Capture the cell that displays the provided text and extract its (x, y) central coordinate. 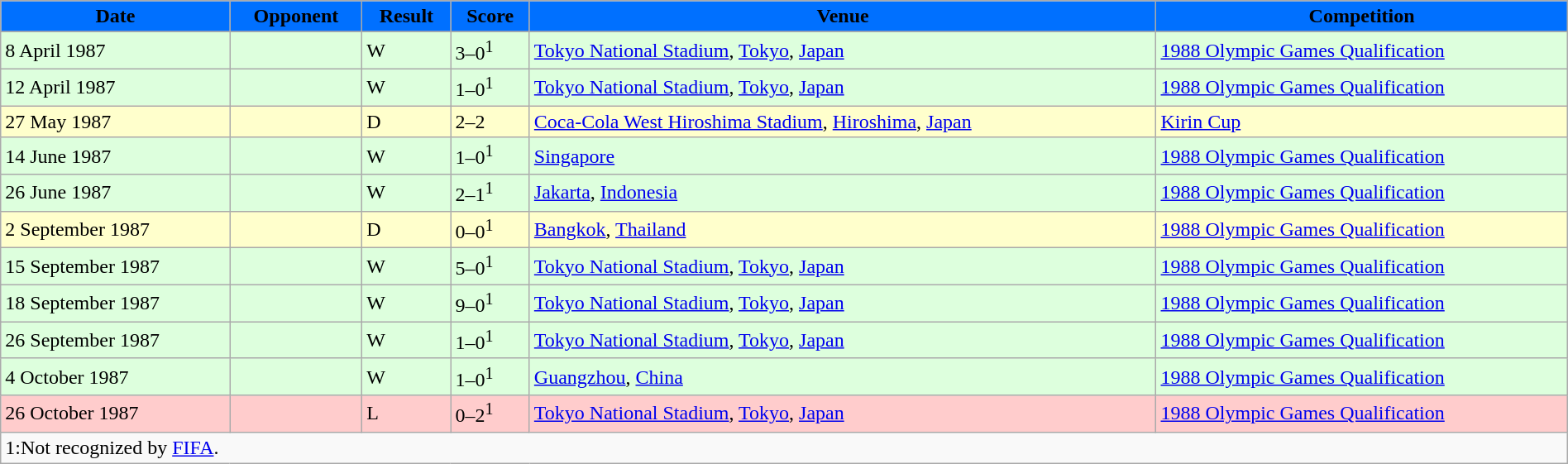
14 June 1987 (116, 155)
Guangzhou, China (843, 377)
Jakarta, Indonesia (843, 194)
5–01 (490, 266)
Coca-Cola West Hiroshima Stadium, Hiroshima, Japan (843, 122)
1:Not recognized by FIFA. (784, 447)
L (407, 414)
2 September 1987 (116, 230)
0–21 (490, 414)
Singapore (843, 155)
27 May 1987 (116, 122)
8 April 1987 (116, 51)
18 September 1987 (116, 303)
9–01 (490, 303)
26 October 1987 (116, 414)
0–01 (490, 230)
Score (490, 17)
3–01 (490, 51)
Kirin Cup (1361, 122)
15 September 1987 (116, 266)
Opponent (296, 17)
Bangkok, Thailand (843, 230)
26 September 1987 (116, 341)
Date (116, 17)
26 June 1987 (116, 194)
4 October 1987 (116, 377)
2–11 (490, 194)
2–2 (490, 122)
Venue (843, 17)
Competition (1361, 17)
Result (407, 17)
12 April 1987 (116, 88)
